Provide the [X, Y] coordinate of the cell's center where the given text is located.  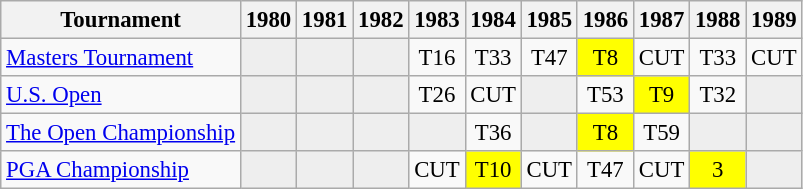
T53 [605, 95]
T32 [718, 95]
T16 [437, 58]
T9 [661, 95]
1988 [718, 20]
1981 [325, 20]
1989 [774, 20]
1987 [661, 20]
1983 [437, 20]
T36 [493, 133]
1986 [605, 20]
1984 [493, 20]
1982 [381, 20]
T59 [661, 133]
Masters Tournament [121, 58]
T26 [437, 95]
Tournament [121, 20]
U.S. Open [121, 95]
3 [718, 170]
1985 [549, 20]
The Open Championship [121, 133]
PGA Championship [121, 170]
T10 [493, 170]
1980 [268, 20]
